Return the (X, Y) coordinate for the center point of the cell that contains the specified text.  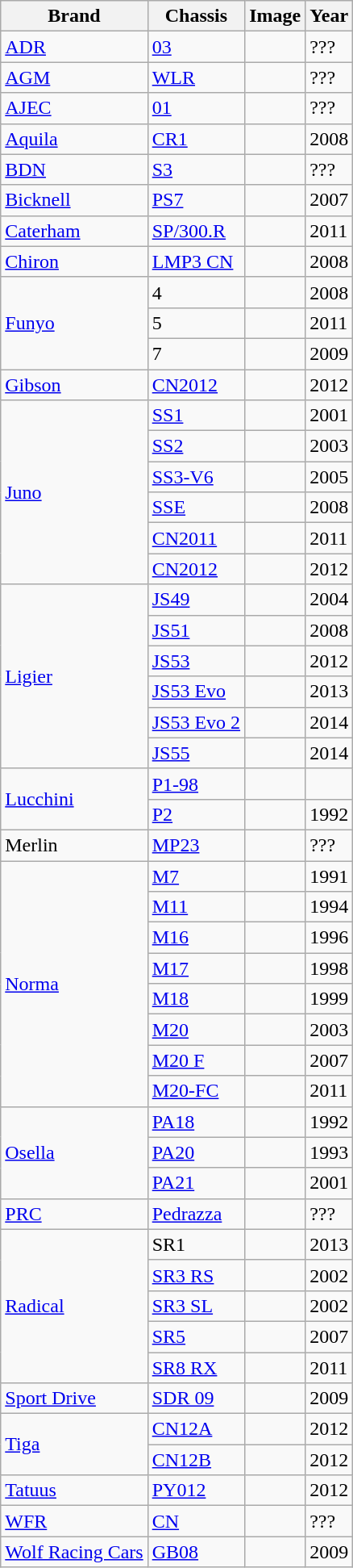
M20 (196, 1030)
MP23 (196, 845)
SR1 (196, 1244)
M16 (196, 938)
1991 (329, 876)
Aquila (74, 139)
Radical (74, 1306)
Tiga (74, 1445)
Gibson (74, 385)
AJEC (74, 108)
M20-FC (196, 1091)
AGM (74, 77)
Norma (74, 983)
03 (196, 47)
01 (196, 108)
M11 (196, 907)
JS53 Evo (196, 692)
Wolf Racing Cars (74, 1552)
PRC (74, 1214)
Caterham (74, 231)
PS7 (196, 200)
JS53 (196, 661)
CR1 (196, 139)
S3 (196, 169)
SS2 (196, 446)
ADR (74, 47)
PY012 (196, 1491)
7 (196, 353)
SDR 09 (196, 1399)
Year (329, 16)
4 (196, 292)
SSE (196, 508)
CN2011 (196, 538)
2005 (329, 477)
JS53 Evo 2 (196, 722)
Tatuus (74, 1491)
SR5 (196, 1336)
Brand (74, 16)
CN (196, 1521)
CN12A (196, 1429)
SR3 SL (196, 1306)
M18 (196, 999)
5 (196, 323)
Funyo (74, 323)
1996 (329, 938)
PA20 (196, 1152)
PA18 (196, 1122)
Image (276, 16)
Osella (74, 1152)
SP/300.R (196, 231)
BDN (74, 169)
Bicknell (74, 200)
Sport Drive (74, 1399)
1993 (329, 1152)
GB08 (196, 1552)
Lucchini (74, 799)
1994 (329, 907)
SR3 RS (196, 1275)
P2 (196, 814)
JS55 (196, 753)
SR8 RX (196, 1368)
P1-98 (196, 784)
Chassis (196, 16)
JS51 (196, 630)
Merlin (74, 845)
Juno (74, 492)
SS1 (196, 416)
M7 (196, 876)
JS49 (196, 600)
SS3-V6 (196, 477)
2004 (329, 600)
1998 (329, 968)
WFR (74, 1521)
M17 (196, 968)
CN12B (196, 1460)
PA21 (196, 1183)
Chiron (74, 261)
LMP3 CN (196, 261)
Ligier (74, 676)
M20 F (196, 1060)
Pedrazza (196, 1214)
WLR (196, 77)
1999 (329, 999)
